Find where the given text appears and provide that cell's center as [x, y] coordinate. 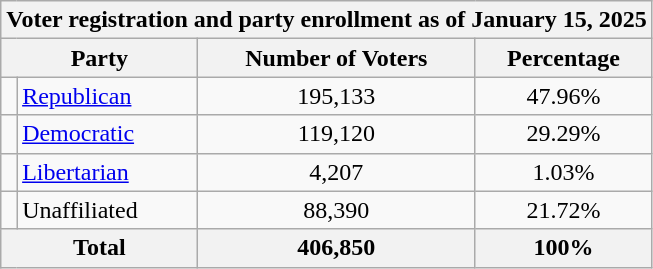
29.29% [564, 134]
1.03% [564, 172]
88,390 [336, 210]
406,850 [336, 248]
Total [100, 248]
100% [564, 248]
21.72% [564, 210]
Republican [108, 96]
Libertarian [108, 172]
Percentage [564, 58]
119,120 [336, 134]
4,207 [336, 172]
195,133 [336, 96]
Democratic [108, 134]
Voter registration and party enrollment as of January 15, 2025 [326, 20]
Number of Voters [336, 58]
47.96% [564, 96]
Unaffiliated [108, 210]
Party [100, 58]
